Locate the cell with the specified text and output its [x, y] center coordinate. 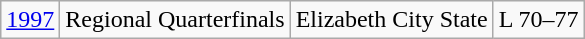
L 70–77 [538, 20]
Regional Quarterfinals [175, 20]
Elizabeth City State [392, 20]
1997 [30, 20]
